Scan for the cell matching the given text and deliver its (X, Y) coordinate at center. 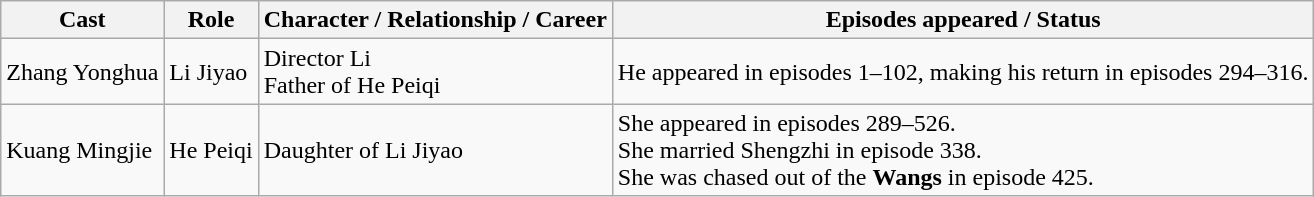
Character / Relationship / Career (435, 20)
She appeared in episodes 289–526. She married Shengzhi in episode 338. She was chased out of the Wangs in episode 425. (963, 150)
Director Li Father of He Peiqi (435, 72)
Li Jiyao (211, 72)
Role (211, 20)
He appeared in episodes 1–102, making his return in episodes 294–316. (963, 72)
He Peiqi (211, 150)
Zhang Yonghua (82, 72)
Episodes appeared / Status (963, 20)
Kuang Mingjie (82, 150)
Cast (82, 20)
Daughter of Li Jiyao (435, 150)
